Search for the cell housing the specified text and yield its [X, Y] center coordinate. 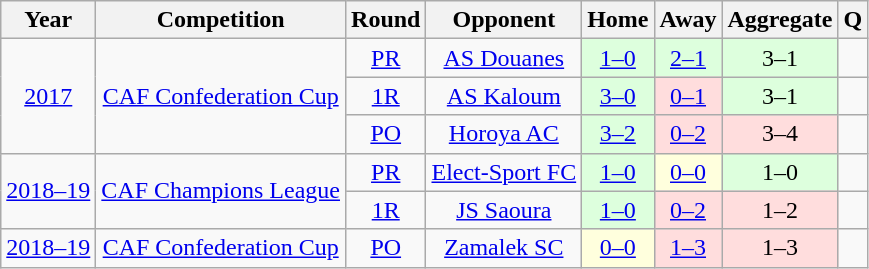
Q [853, 20]
2–1 [688, 58]
0–1 [688, 96]
Horoya AC [504, 134]
3–0 [618, 96]
AS Douanes [504, 58]
Home [618, 20]
Round [386, 20]
3–4 [780, 134]
Elect-Sport FC [504, 172]
CAF Champions League [221, 191]
AS Kaloum [504, 96]
2017 [48, 96]
JS Saoura [504, 210]
Year [48, 20]
Opponent [504, 20]
Zamalek SC [504, 248]
Away [688, 20]
Aggregate [780, 20]
1–2 [780, 210]
3–2 [618, 134]
Competition [221, 20]
